Search for the cell housing the specified text and yield its (X, Y) center coordinate. 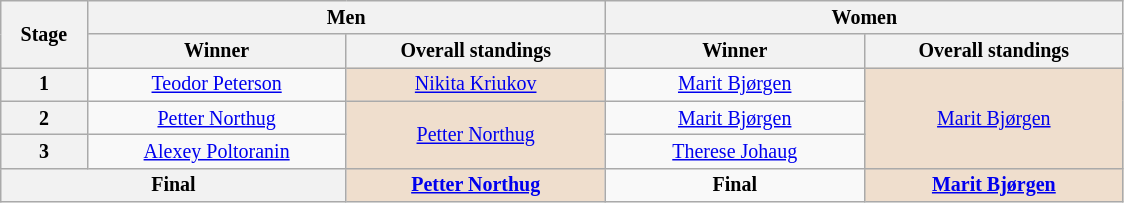
Therese Johaug (734, 152)
3 (44, 152)
2 (44, 118)
1 (44, 84)
Teodor Peterson (216, 84)
Stage (44, 34)
Nikita Kriukov (476, 84)
Men (346, 18)
Women (864, 18)
Alexey Poltoranin (216, 152)
